Extract the [x, y] coordinate from the center of the cell holding the provided text.  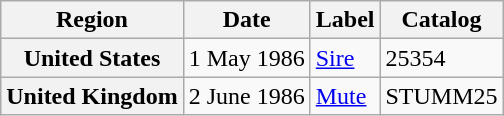
2 June 1986 [246, 96]
1 May 1986 [246, 58]
Mute [345, 96]
United Kingdom [92, 96]
United States [92, 58]
Sire [345, 58]
Catalog [442, 20]
Date [246, 20]
STUMM25 [442, 96]
25354 [442, 58]
Label [345, 20]
Region [92, 20]
